Locate the cell with the specified text and output its (x, y) center coordinate. 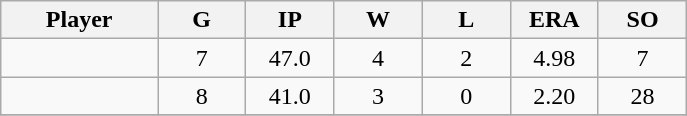
0 (466, 96)
L (466, 20)
28 (642, 96)
41.0 (290, 96)
Player (80, 20)
3 (378, 96)
2 (466, 58)
2.20 (554, 96)
ERA (554, 20)
G (202, 20)
IP (290, 20)
8 (202, 96)
SO (642, 20)
4.98 (554, 58)
47.0 (290, 58)
4 (378, 58)
W (378, 20)
